Extract the [X, Y] coordinate from the center of the cell holding the provided text.  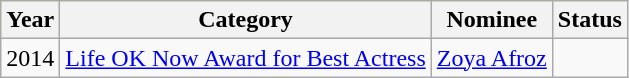
Status [590, 20]
Year [30, 20]
Life OK Now Award for Best Actress [246, 58]
Nominee [492, 20]
Category [246, 20]
2014 [30, 58]
Zoya Afroz [492, 58]
